For the text-containing cell, return its midpoint in (x, y) coordinate format. 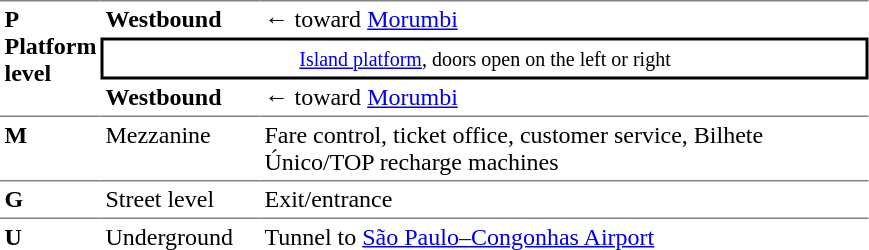
G (50, 199)
Island platform, doors open on the left or right (485, 59)
Exit/entrance (564, 199)
Street level (180, 199)
PPlatform level (50, 58)
M (50, 148)
Fare control, ticket office, customer service, Bilhete Único/TOP recharge machines (564, 148)
Mezzanine (180, 148)
